Identify which cell holds the provided text, then report its (X, Y) central coordinate. 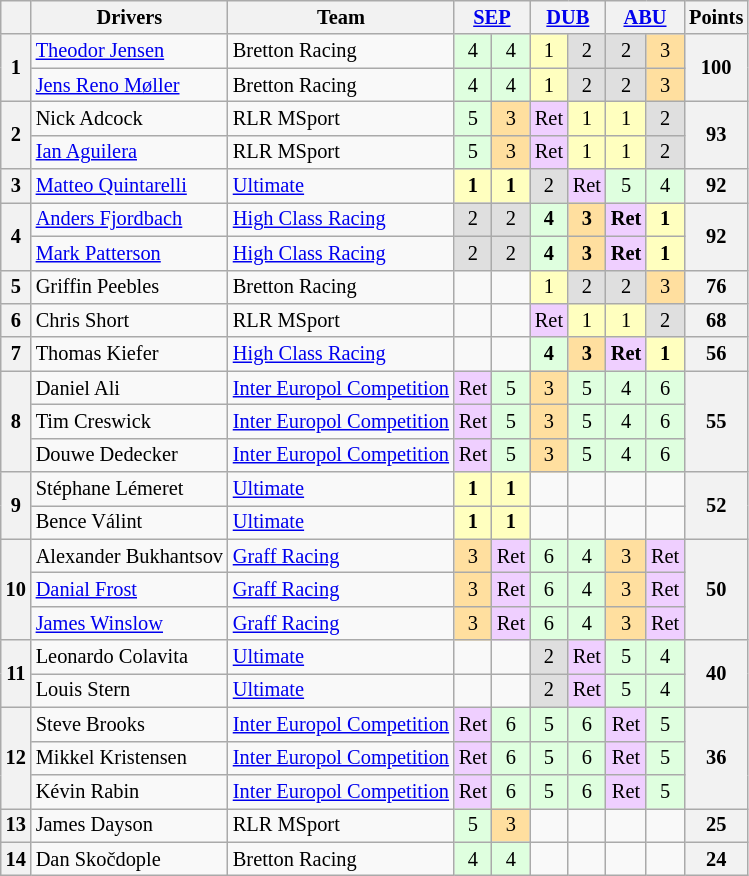
Tim Creswick (130, 421)
11 (16, 674)
Jens Reno Møller (130, 85)
ABU (645, 17)
14 (16, 859)
Ian Aguilera (130, 152)
Louis Stern (130, 690)
68 (716, 320)
Dan Skočdople (130, 859)
52 (716, 506)
Chris Short (130, 320)
SEP (492, 17)
55 (716, 422)
Mark Patterson (130, 253)
Alexander Bukhantsov (130, 556)
50 (716, 590)
36 (716, 758)
24 (716, 859)
100 (716, 68)
Kévin Rabin (130, 791)
10 (16, 590)
Points (716, 17)
DUB (568, 17)
76 (716, 287)
Leonardo Colavita (130, 657)
Theodor Jensen (130, 51)
Thomas Kiefer (130, 354)
James Dayson (130, 825)
25 (716, 825)
40 (716, 674)
Steve Brooks (130, 724)
Danial Frost (130, 589)
56 (716, 354)
Griffin Peebles (130, 287)
8 (16, 422)
Drivers (130, 17)
Douwe Dedecker (130, 455)
93 (716, 134)
9 (16, 506)
Nick Adcock (130, 118)
Anders Fjordbach (130, 219)
Daniel Ali (130, 388)
Bence Válint (130, 522)
Matteo Quintarelli (130, 186)
Mikkel Kristensen (130, 758)
Stéphane Lémeret (130, 489)
7 (16, 354)
James Winslow (130, 623)
13 (16, 825)
12 (16, 758)
Team (341, 17)
